Provide the (X, Y) coordinate of the cell's center where the given text is located.  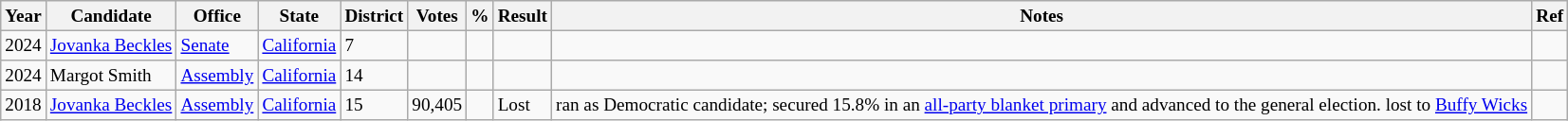
Notes (1042, 16)
Senate (217, 45)
ran as Democratic candidate; secured 15.8% in an all-party blanket primary and advanced to the general election. lost to Buffy Wicks (1042, 105)
14 (374, 76)
% (480, 16)
90,405 (437, 105)
7 (374, 45)
State (300, 16)
15 (374, 105)
Year (24, 16)
Lost (522, 105)
District (374, 16)
Votes (437, 16)
Office (217, 16)
Margot Smith (111, 76)
Ref (1550, 16)
Result (522, 16)
Candidate (111, 16)
2018 (24, 105)
